Pinpoint the cell where the given text exists, returning its (x, y) midpoint coordinate. 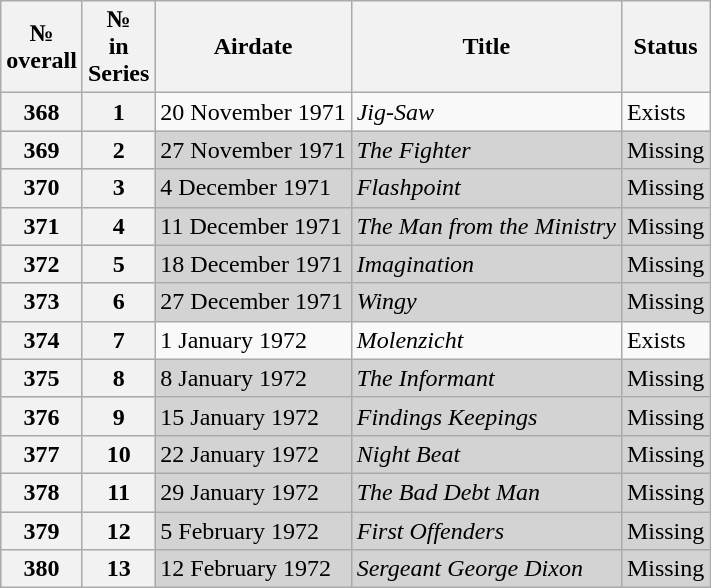
22 January 1972 (253, 454)
12 (118, 531)
374 (42, 340)
8 January 1972 (253, 378)
368 (42, 112)
18 December 1971 (253, 264)
369 (42, 150)
372 (42, 264)
373 (42, 302)
11 (118, 492)
375 (42, 378)
Sergeant George Dixon (486, 569)
Imagination (486, 264)
10 (118, 454)
1 January 1972 (253, 340)
4 (118, 226)
380 (42, 569)
20 November 1971 (253, 112)
378 (42, 492)
9 (118, 416)
Molenzicht (486, 340)
Flashpoint (486, 188)
27 December 1971 (253, 302)
29 January 1972 (253, 492)
11 December 1971 (253, 226)
8 (118, 378)
Wingy (486, 302)
Status (665, 47)
Airdate (253, 47)
15 January 1972 (253, 416)
7 (118, 340)
12 February 1972 (253, 569)
371 (42, 226)
6 (118, 302)
5 (118, 264)
379 (42, 531)
13 (118, 569)
The Fighter (486, 150)
Title (486, 47)
The Bad Debt Man (486, 492)
27 November 1971 (253, 150)
3 (118, 188)
The Informant (486, 378)
№inSeries (118, 47)
№overall (42, 47)
4 December 1971 (253, 188)
The Man from the Ministry (486, 226)
376 (42, 416)
377 (42, 454)
Findings Keepings (486, 416)
1 (118, 112)
370 (42, 188)
First Offenders (486, 531)
Night Beat (486, 454)
2 (118, 150)
Jig-Saw (486, 112)
5 February 1972 (253, 531)
